Scan for the cell matching the given text and deliver its [X, Y] coordinate at center. 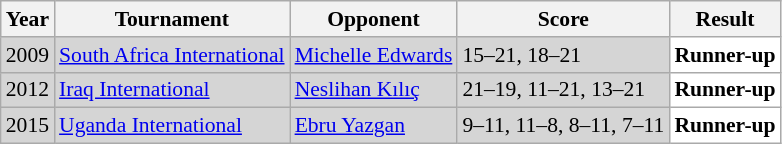
Result [724, 19]
Iraq International [172, 90]
Ebru Yazgan [374, 126]
South Africa International [172, 55]
2012 [28, 90]
Tournament [172, 19]
Score [563, 19]
2009 [28, 55]
Year [28, 19]
Uganda International [172, 126]
Opponent [374, 19]
15–21, 18–21 [563, 55]
Neslihan Kılıç [374, 90]
Michelle Edwards [374, 55]
21–19, 11–21, 13–21 [563, 90]
2015 [28, 126]
9–11, 11–8, 8–11, 7–11 [563, 126]
